Find where the given text appears and provide that cell's center as (X, Y) coordinate. 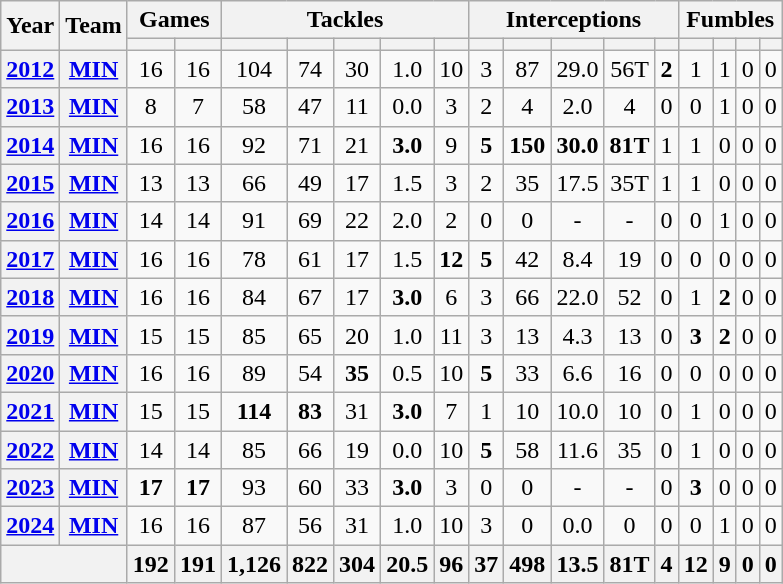
92 (254, 145)
22 (358, 221)
6 (452, 297)
Games (174, 20)
89 (254, 373)
2013 (30, 107)
Fumbles (730, 20)
2014 (30, 145)
22.0 (578, 297)
304 (358, 564)
13.5 (578, 564)
4.3 (578, 335)
93 (254, 488)
Year (30, 26)
21 (358, 145)
71 (310, 145)
2012 (30, 69)
498 (528, 564)
6.6 (578, 373)
30 (358, 69)
78 (254, 259)
52 (630, 297)
150 (528, 145)
30.0 (578, 145)
74 (310, 69)
191 (198, 564)
84 (254, 297)
17.5 (578, 183)
54 (310, 373)
Team (94, 26)
60 (310, 488)
2022 (30, 449)
37 (486, 564)
2023 (30, 488)
8.4 (578, 259)
2016 (30, 221)
65 (310, 335)
2017 (30, 259)
91 (254, 221)
0.5 (408, 373)
2021 (30, 411)
96 (452, 564)
47 (310, 107)
67 (310, 297)
192 (150, 564)
Tackles (344, 20)
61 (310, 259)
2024 (30, 526)
10.0 (578, 411)
114 (254, 411)
104 (254, 69)
56 (310, 526)
11.6 (578, 449)
83 (310, 411)
822 (310, 564)
49 (310, 183)
69 (310, 221)
1,126 (254, 564)
56T (630, 69)
8 (150, 107)
2020 (30, 373)
2015 (30, 183)
29.0 (578, 69)
Interceptions (574, 20)
20 (358, 335)
2018 (30, 297)
20.5 (408, 564)
2019 (30, 335)
35T (630, 183)
42 (528, 259)
